Find where the given text appears and provide that cell's center as [X, Y] coordinate. 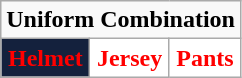
Pants [204, 58]
Jersey [130, 58]
Helmet [46, 58]
Uniform Combination [121, 20]
